From the cell containing the given text, extract its center point as [X, Y] coordinate. 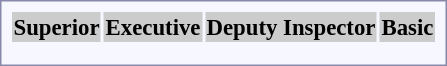
Executive [153, 27]
Superior [56, 27]
Deputy Inspector [291, 27]
Basic [408, 27]
